From the cell containing the given text, extract its center point as (x, y) coordinate. 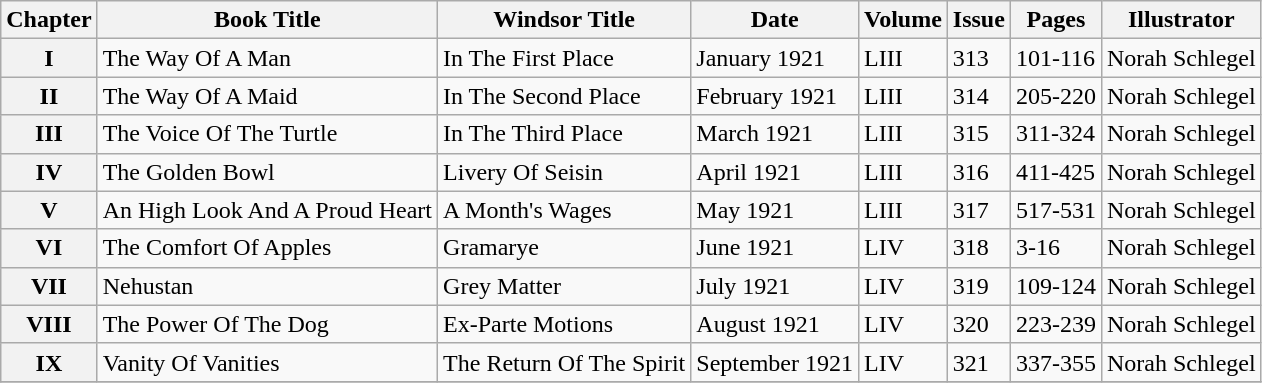
VII (49, 286)
IV (49, 172)
517-531 (1056, 210)
In The Second Place (564, 96)
Livery Of Seisin (564, 172)
Pages (1056, 20)
Nehustan (267, 286)
314 (978, 96)
July 1921 (775, 286)
V (49, 210)
II (49, 96)
3-16 (1056, 248)
Windsor Title (564, 20)
318 (978, 248)
411-425 (1056, 172)
316 (978, 172)
February 1921 (775, 96)
319 (978, 286)
Gramarye (564, 248)
Issue (978, 20)
An High Look And A Proud Heart (267, 210)
317 (978, 210)
January 1921 (775, 58)
The Voice Of The Turtle (267, 134)
IX (49, 362)
The Comfort Of Apples (267, 248)
Grey Matter (564, 286)
March 1921 (775, 134)
Volume (902, 20)
311-324 (1056, 134)
Illustrator (1181, 20)
313 (978, 58)
In The First Place (564, 58)
VIII (49, 324)
Vanity Of Vanities (267, 362)
VI (49, 248)
The Way Of A Maid (267, 96)
The Way Of A Man (267, 58)
May 1921 (775, 210)
August 1921 (775, 324)
The Golden Bowl (267, 172)
320 (978, 324)
September 1921 (775, 362)
The Power Of The Dog (267, 324)
June 1921 (775, 248)
April 1921 (775, 172)
The Return Of The Spirit (564, 362)
205-220 (1056, 96)
I (49, 58)
109-124 (1056, 286)
321 (978, 362)
Chapter (49, 20)
Date (775, 20)
101-116 (1056, 58)
223-239 (1056, 324)
Ex-Parte Motions (564, 324)
315 (978, 134)
Book Title (267, 20)
III (49, 134)
337-355 (1056, 362)
In The Third Place (564, 134)
A Month's Wages (564, 210)
